From the cell containing the given text, extract its center point as (x, y) coordinate. 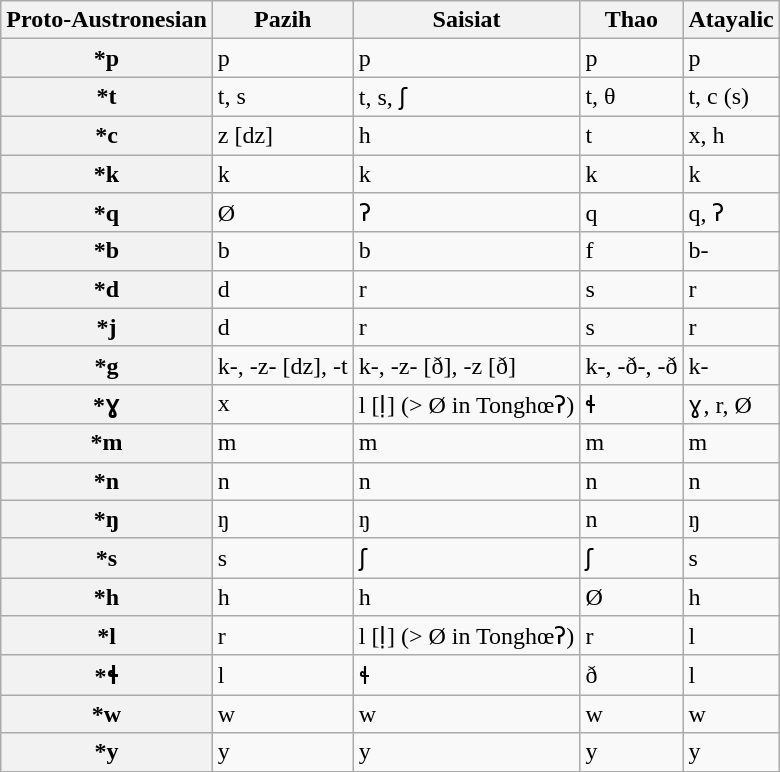
k-, -ð-, -ð (632, 365)
*m (107, 443)
*d (107, 289)
*t (107, 97)
k- (731, 365)
ɣ, r, Ø (731, 404)
z [dz] (282, 135)
*h (107, 597)
Proto-Austronesian (107, 20)
q (632, 213)
*k (107, 173)
*ŋ (107, 519)
f (632, 251)
ʔ (466, 213)
*y (107, 752)
ð (632, 675)
Saisiat (466, 20)
*j (107, 327)
q, ʔ (731, 213)
x, h (731, 135)
*p (107, 58)
x (282, 404)
t, s (282, 97)
*q (107, 213)
t, θ (632, 97)
t, s, ʃ (466, 97)
t, c (s) (731, 97)
t (632, 135)
*n (107, 481)
*ɬ (107, 675)
*w (107, 714)
Thao (632, 20)
k-, -z- [dz], -t (282, 365)
*g (107, 365)
*l (107, 636)
b- (731, 251)
*b (107, 251)
k-, -z- [ð], -z [ð] (466, 365)
*s (107, 558)
Atayalic (731, 20)
Pazih (282, 20)
*c (107, 135)
*ɣ (107, 404)
